Capture the cell that displays the provided text and extract its (x, y) central coordinate. 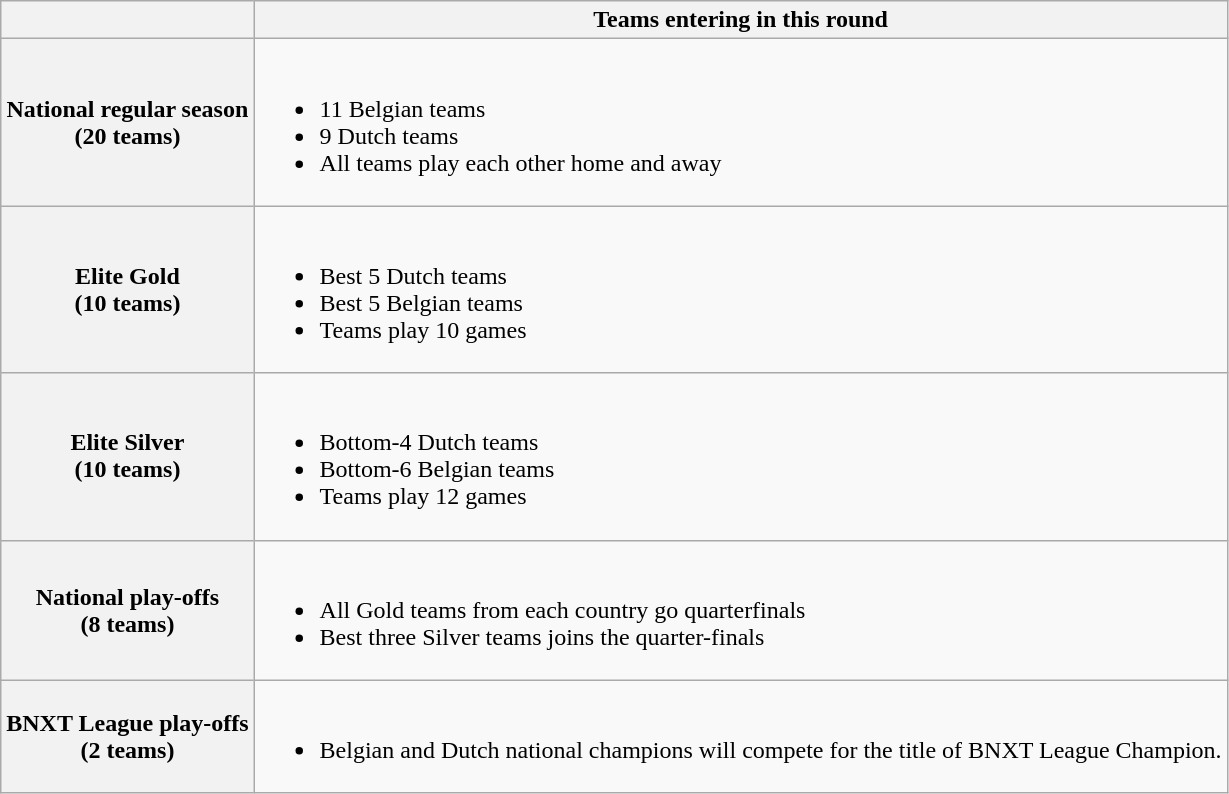
BNXT League play-offs(2 teams) (128, 736)
Teams entering in this round (740, 20)
National play-offs(8 teams) (128, 610)
All Gold teams from each country go quarterfinalsBest three Silver teams joins the quarter-finals (740, 610)
Belgian and Dutch national champions will compete for the title of BNXT League Champion. (740, 736)
11 Belgian teams9 Dutch teamsAll teams play each other home and away (740, 122)
Bottom-4 Dutch teamsBottom-6 Belgian teamsTeams play 12 games (740, 456)
Elite Silver(10 teams) (128, 456)
Elite Gold(10 teams) (128, 290)
National regular season(20 teams) (128, 122)
Best 5 Dutch teamsBest 5 Belgian teamsTeams play 10 games (740, 290)
